Find where the given text appears and provide that cell's center as (X, Y) coordinate. 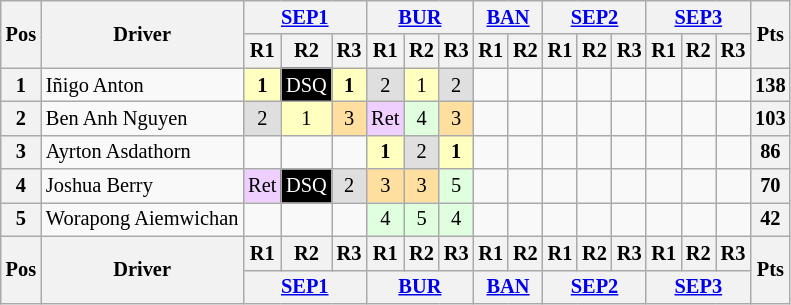
86 (770, 152)
70 (770, 186)
138 (770, 85)
Ayrton Asdathorn (142, 152)
Joshua Berry (142, 186)
Iñigo Anton (142, 85)
103 (770, 118)
Worapong Aiemwichan (142, 219)
Ben Anh Nguyen (142, 118)
42 (770, 219)
